From the cell containing the given text, extract its center point as [x, y] coordinate. 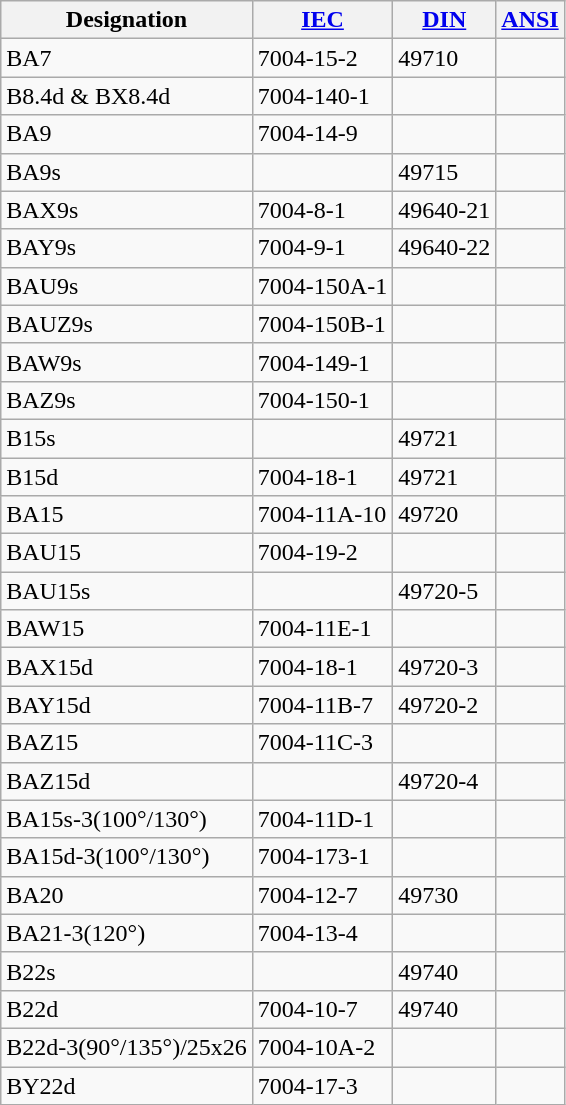
BAU15s [127, 591]
7004-13-4 [322, 933]
B15s [127, 438]
BAU9s [127, 286]
BA7 [127, 58]
49720-4 [444, 781]
49640-22 [444, 248]
BAY15d [127, 705]
7004-11C-3 [322, 743]
BAZ15d [127, 781]
7004-173-1 [322, 857]
BA9s [127, 172]
7004-11D-1 [322, 819]
BAX15d [127, 667]
49720 [444, 515]
49720-3 [444, 667]
49720-2 [444, 705]
DIN [444, 20]
7004-19-2 [322, 553]
7004-10A-2 [322, 1047]
BA15d-3(100°/130°) [127, 857]
B8.4d & BX8.4d [127, 96]
7004-17-3 [322, 1085]
7004-12-7 [322, 895]
BAZ9s [127, 400]
7004-150-1 [322, 400]
7004-8-1 [322, 210]
BA15s-3(100°/130°) [127, 819]
7004-11B-7 [322, 705]
7004-149-1 [322, 362]
BA21-3(120°) [127, 933]
7004-140-1 [322, 96]
BA20 [127, 895]
7004-11E-1 [322, 629]
BAW9s [127, 362]
B22d [127, 1009]
49720-5 [444, 591]
49715 [444, 172]
BAX9s [127, 210]
IEC [322, 20]
BA9 [127, 134]
7004-10-7 [322, 1009]
7004-15-2 [322, 58]
BAUZ9s [127, 324]
BY22d [127, 1085]
BAY9s [127, 248]
7004-150A-1 [322, 286]
BAW15 [127, 629]
B22s [127, 971]
7004-9-1 [322, 248]
Designation [127, 20]
BAU15 [127, 553]
7004-150B-1 [322, 324]
49710 [444, 58]
7004-14-9 [322, 134]
49730 [444, 895]
BA15 [127, 515]
ANSI [530, 20]
49640-21 [444, 210]
BAZ15 [127, 743]
B22d-3(90°/135°)/25x26 [127, 1047]
7004-11A-10 [322, 515]
B15d [127, 477]
